Return the (x, y) coordinate for the center point of the cell that contains the specified text.  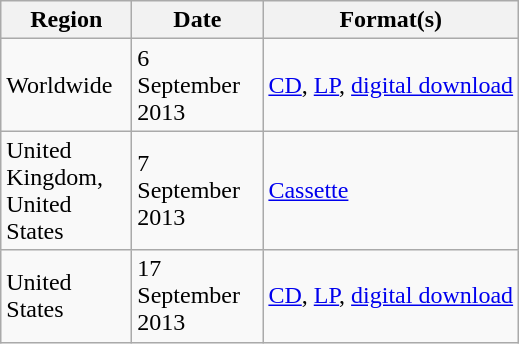
Cassette (391, 190)
17 September 2013 (198, 296)
United Kingdom, United States (66, 190)
United States (66, 296)
Date (198, 20)
Format(s) (391, 20)
7 September 2013 (198, 190)
Region (66, 20)
Worldwide (66, 85)
6 September 2013 (198, 85)
